Detect which cell encompasses the target text, then output its [x, y] center coordinate. 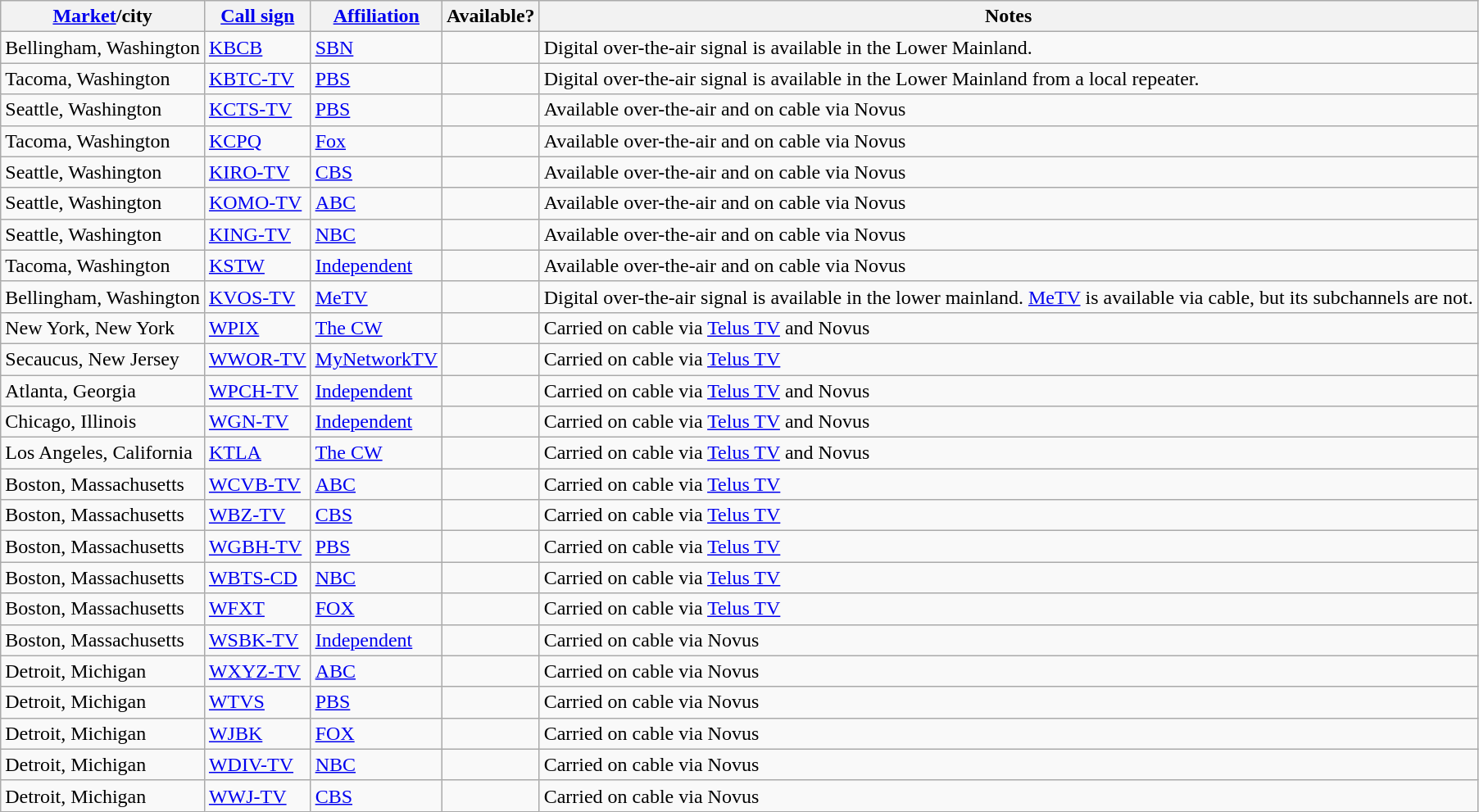
WXYZ-TV [257, 671]
Los Angeles, California [103, 453]
KIRO-TV [257, 172]
WWJ-TV [257, 796]
KBCB [257, 48]
WBZ-TV [257, 515]
MeTV [376, 297]
KOMO-TV [257, 203]
WCVB-TV [257, 484]
Atlanta, Georgia [103, 391]
WGBH-TV [257, 547]
WFXT [257, 609]
Chicago, Illinois [103, 422]
Notes [1008, 16]
Call sign [257, 16]
WJBK [257, 733]
KCPQ [257, 141]
Fox [376, 141]
KING-TV [257, 234]
Affiliation [376, 16]
WDIV-TV [257, 764]
WGN-TV [257, 422]
WBTS-CD [257, 578]
WPCH-TV [257, 391]
SBN [376, 48]
Digital over-the-air signal is available in the Lower Mainland from a local repeater. [1008, 79]
Market/city [103, 16]
Secaucus, New Jersey [103, 359]
MyNetworkTV [376, 359]
Digital over-the-air signal is available in the Lower Mainland. [1008, 48]
KSTW [257, 265]
WTVS [257, 702]
KTLA [257, 453]
WWOR-TV [257, 359]
KCTS-TV [257, 110]
KVOS-TV [257, 297]
KBTC-TV [257, 79]
WSBK-TV [257, 640]
New York, New York [103, 328]
WPIX [257, 328]
Available? [492, 16]
Digital over-the-air signal is available in the lower mainland. MeTV is available via cable, but its subchannels are not. [1008, 297]
